From the cell containing the given text, extract its center point as (x, y) coordinate. 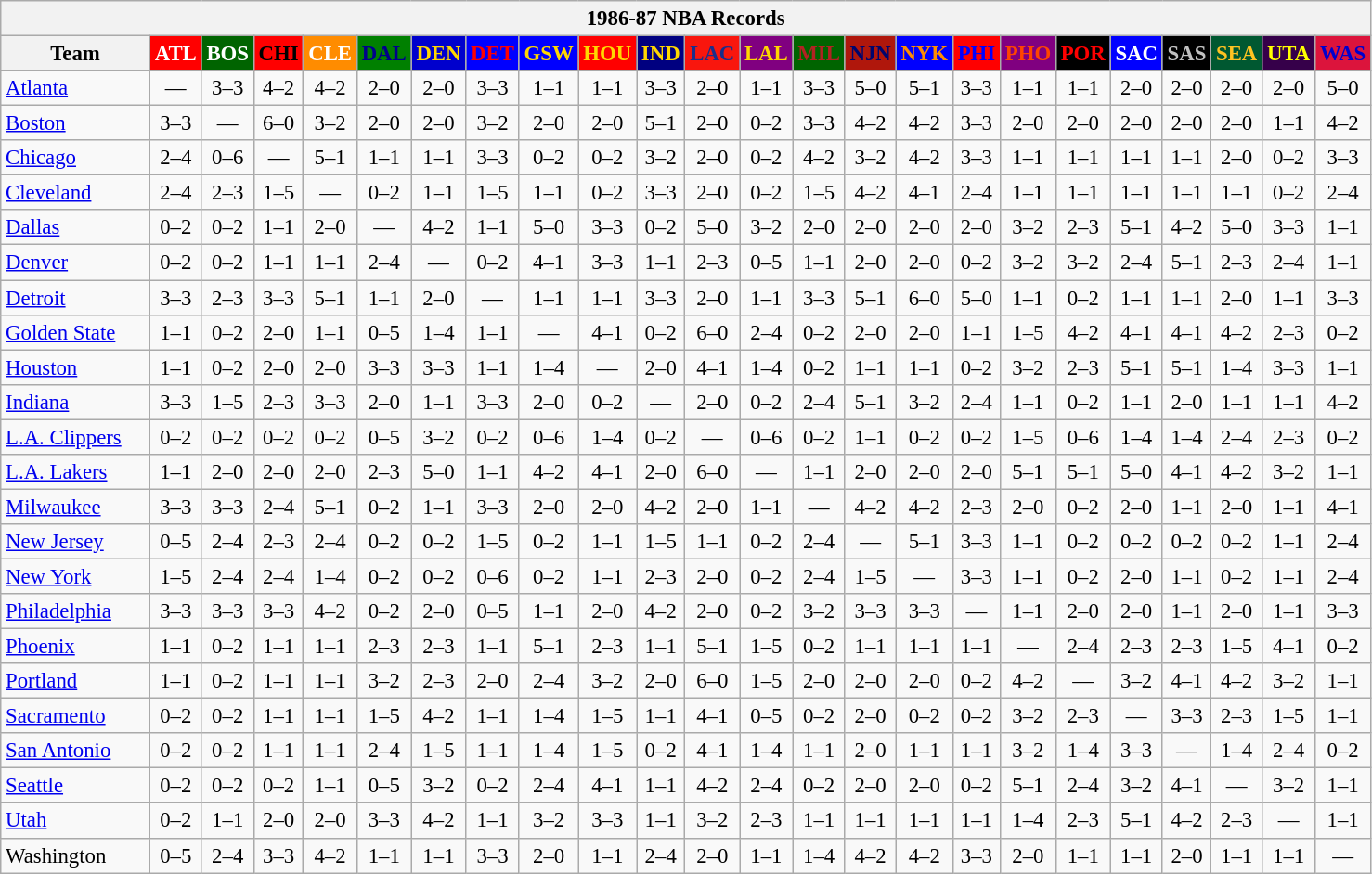
Sacramento (76, 716)
CHI (278, 54)
WAS (1343, 54)
DEN (438, 54)
GSW (549, 54)
New York (76, 576)
San Antonio (76, 751)
L.A. Lakers (76, 472)
DAL (384, 54)
Boston (76, 123)
NYK (925, 54)
PHI (977, 54)
Golden State (76, 332)
DET (492, 54)
SEA (1236, 54)
Chicago (76, 158)
SAC (1136, 54)
POR (1082, 54)
L.A. Clippers (76, 437)
Denver (76, 263)
Detroit (76, 298)
CLE (330, 54)
Utah (76, 821)
Milwaukee (76, 507)
Cleveland (76, 193)
Team (76, 54)
NJN (871, 54)
UTA (1288, 54)
BOS (227, 54)
Houston (76, 367)
LAL (767, 54)
ATL (175, 54)
HOU (607, 54)
Washington (76, 855)
Seattle (76, 786)
Atlanta (76, 88)
1986-87 NBA Records (686, 19)
MIL (819, 54)
IND (661, 54)
New Jersey (76, 542)
Indiana (76, 402)
Phoenix (76, 647)
SAS (1186, 54)
LAC (713, 54)
PHO (1028, 54)
Portland (76, 681)
Philadelphia (76, 611)
Dallas (76, 227)
